For the text-containing cell, return its midpoint in (x, y) coordinate format. 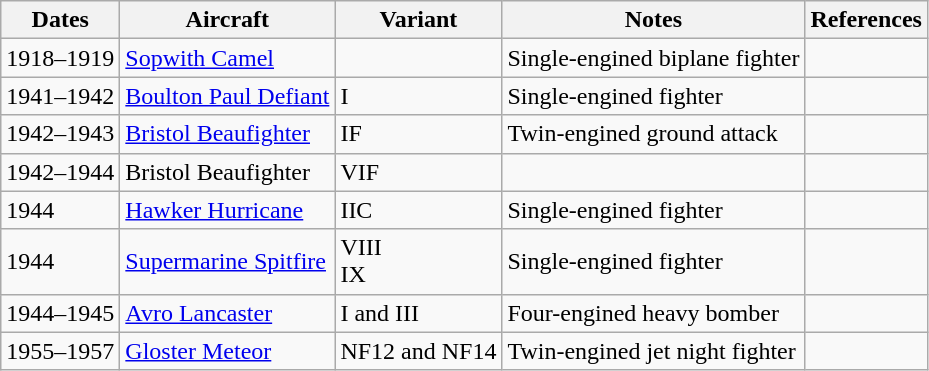
Aircraft (228, 20)
1918–1919 (60, 58)
Dates (60, 20)
I and III (418, 313)
1941–1942 (60, 96)
Variant (418, 20)
NF12 and NF14 (418, 351)
1944–1945 (60, 313)
I (418, 96)
IF (418, 134)
1942–1944 (60, 172)
References (866, 20)
Hawker Hurricane (228, 210)
Twin-engined ground attack (654, 134)
1942–1943 (60, 134)
Avro Lancaster (228, 313)
VIIIIX (418, 262)
VIF (418, 172)
Notes (654, 20)
Twin-engined jet night fighter (654, 351)
Boulton Paul Defiant (228, 96)
Gloster Meteor (228, 351)
Sopwith Camel (228, 58)
Four-engined heavy bomber (654, 313)
IIC (418, 210)
Supermarine Spitfire (228, 262)
1955–1957 (60, 351)
Single-engined biplane fighter (654, 58)
